Return (X, Y) of the center of cell containing provided text 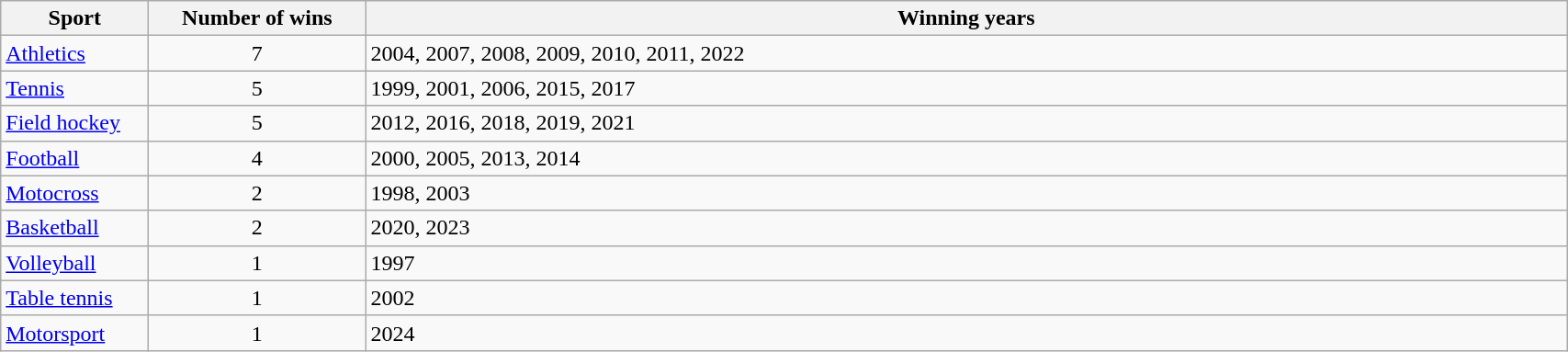
Volleyball (75, 263)
2012, 2016, 2018, 2019, 2021 (966, 123)
Field hockey (75, 123)
Motorsport (75, 333)
2000, 2005, 2013, 2014 (966, 158)
Tennis (75, 88)
Motocross (75, 193)
Sport (75, 18)
Athletics (75, 53)
Number of wins (257, 18)
Table tennis (75, 298)
4 (257, 158)
1997 (966, 263)
1999, 2001, 2006, 2015, 2017 (966, 88)
7 (257, 53)
1998, 2003 (966, 193)
Winning years (966, 18)
Basketball (75, 228)
2020, 2023 (966, 228)
Football (75, 158)
2004, 2007, 2008, 2009, 2010, 2011, 2022 (966, 53)
2002 (966, 298)
2024 (966, 333)
